Scan for the cell matching the given text and deliver its (x, y) coordinate at center. 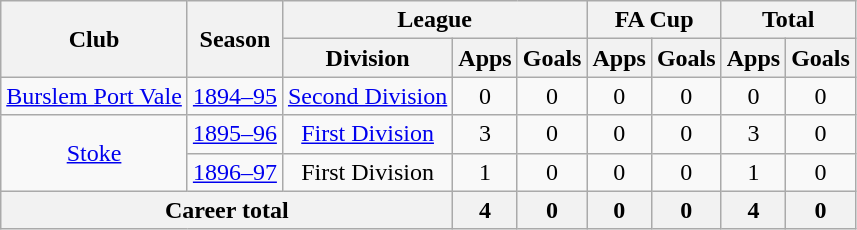
League (434, 20)
1896–97 (234, 172)
Division (367, 58)
FA Cup (654, 20)
Club (94, 39)
1895–96 (234, 134)
Second Division (367, 96)
Total (788, 20)
Season (234, 39)
Stoke (94, 153)
1894–95 (234, 96)
Burslem Port Vale (94, 96)
Career total (227, 210)
